Determine the (X, Y) coordinate at the center of the cell enclosing the given text.  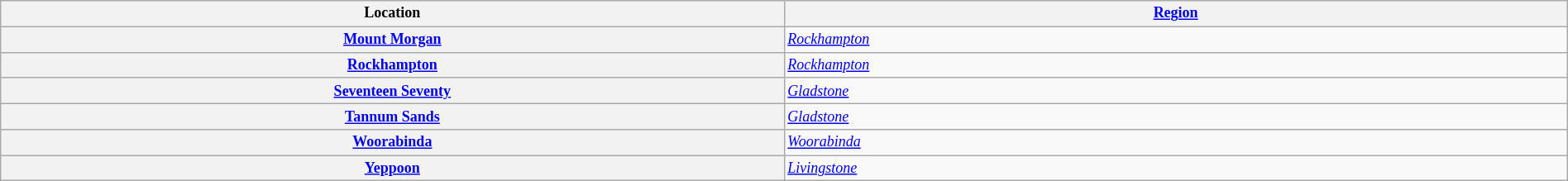
Mount Morgan (392, 40)
Tannum Sands (392, 116)
Livingstone (1176, 169)
Seventeen Seventy (392, 91)
Location (392, 13)
Yeppoon (392, 169)
Region (1176, 13)
